Search for the cell housing the specified text and yield its [X, Y] center coordinate. 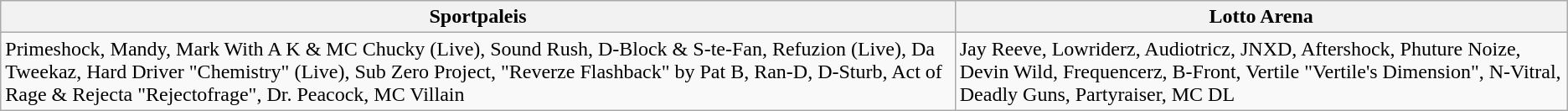
Lotto Arena [1261, 17]
Sportpaleis [477, 17]
